From the cell containing the given text, extract its center point as (X, Y) coordinate. 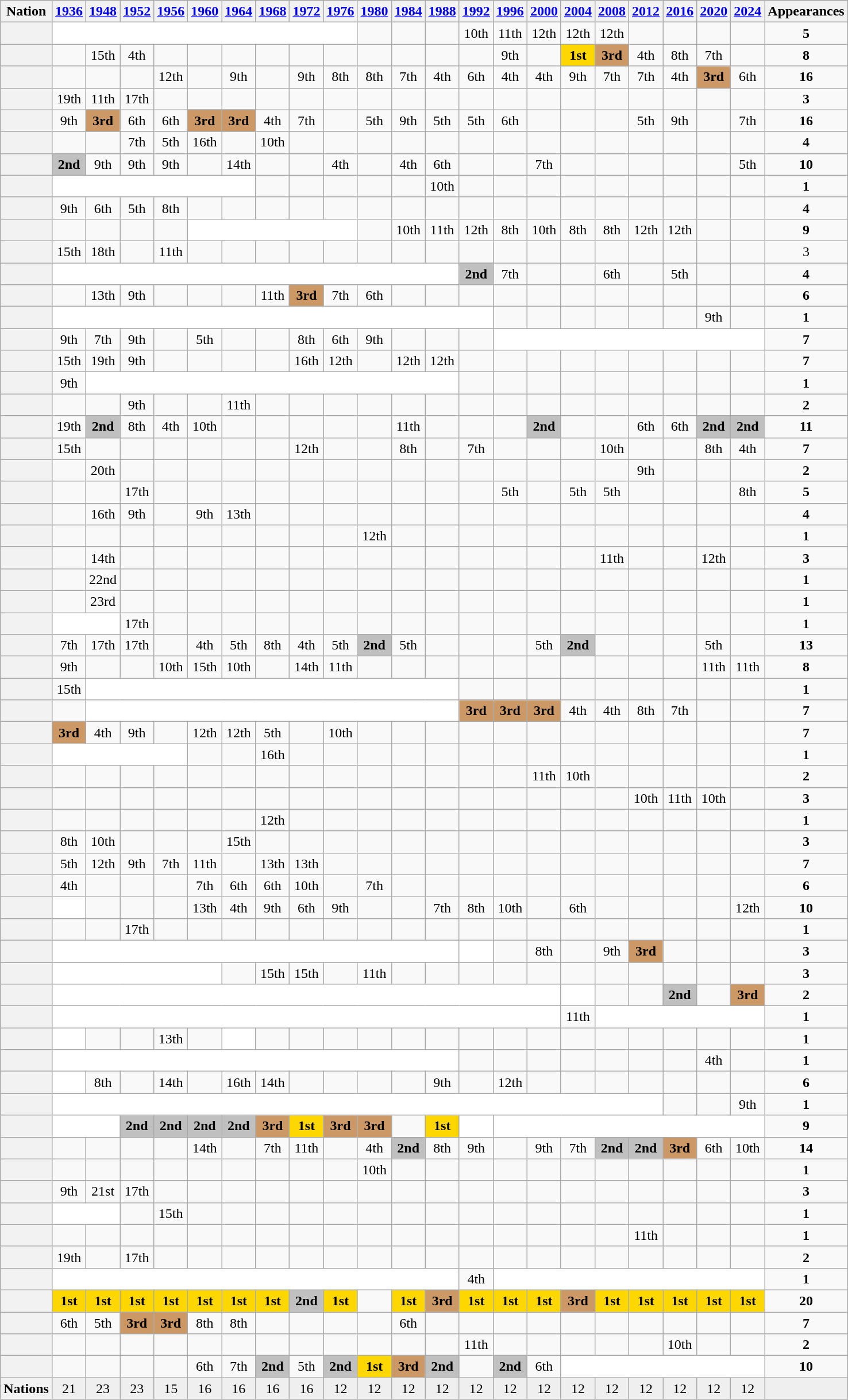
1992 (476, 11)
2012 (646, 11)
1984 (408, 11)
1972 (307, 11)
1948 (103, 11)
2000 (544, 11)
22nd (103, 579)
1956 (171, 11)
20th (103, 470)
2020 (714, 11)
1996 (510, 11)
Nations (26, 1389)
18th (103, 252)
15 (171, 1389)
21 (69, 1389)
21st (103, 1192)
1936 (69, 11)
11 (806, 427)
Nation (26, 11)
20 (806, 1301)
13 (806, 645)
1960 (205, 11)
1968 (272, 11)
2016 (680, 11)
2024 (748, 11)
2008 (611, 11)
1988 (442, 11)
1976 (340, 11)
14 (806, 1148)
1964 (239, 11)
1952 (137, 11)
1980 (375, 11)
2004 (578, 11)
23rd (103, 601)
Appearances (806, 11)
